For the text-containing cell, return its midpoint in [x, y] coordinate format. 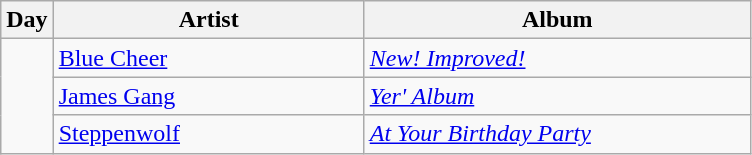
Album [557, 20]
Day [27, 20]
Yer' Album [557, 96]
Artist [208, 20]
Blue Cheer [208, 58]
James Gang [208, 96]
Steppenwolf [208, 134]
At Your Birthday Party [557, 134]
New! Improved! [557, 58]
